Output the [X, Y] coordinate of the center of the cell containing the given text.  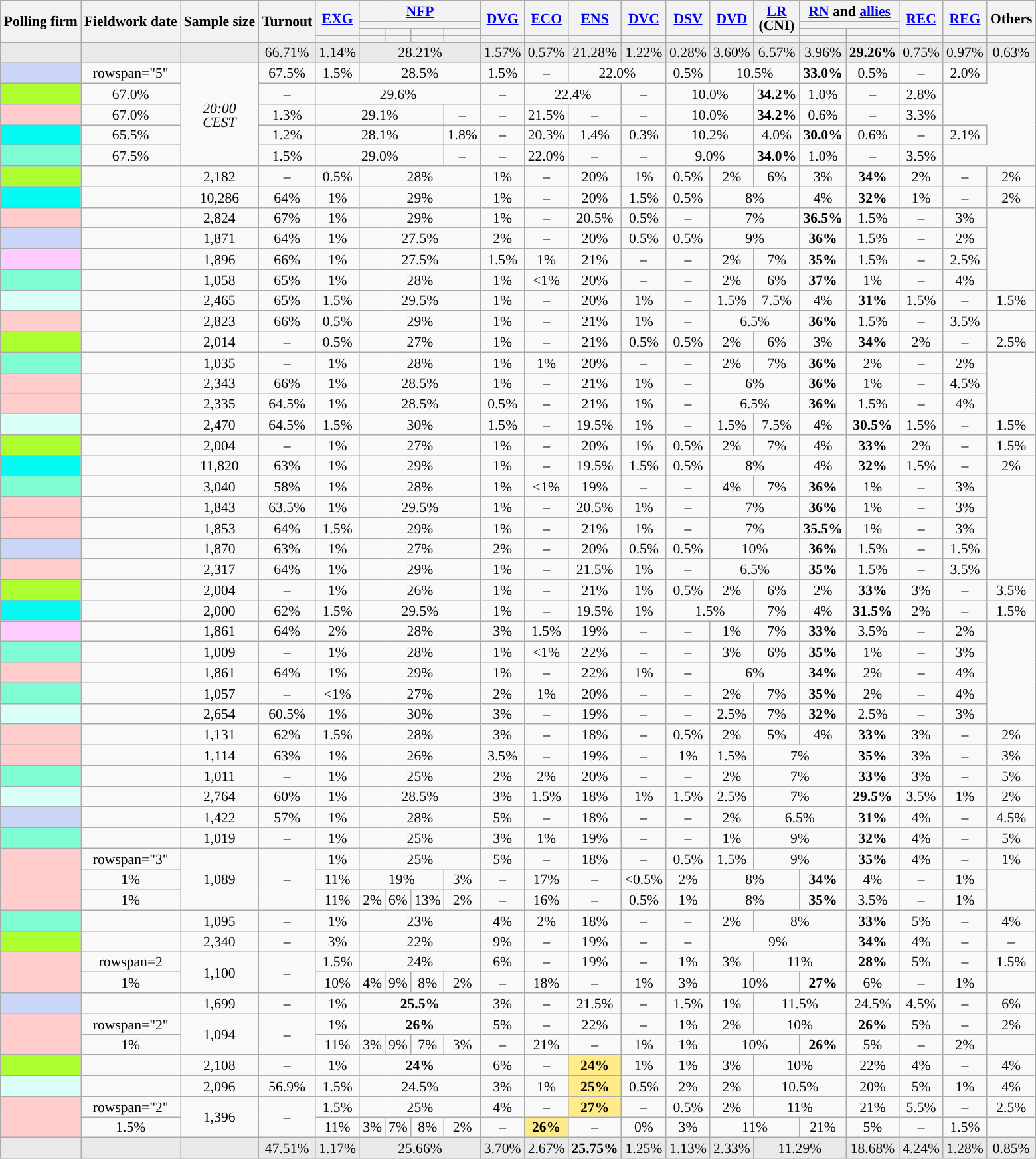
1,011 [219, 776]
Fieldwork date [131, 21]
25.75% [594, 1148]
66.71% [287, 52]
30.5% [873, 425]
47.51% [287, 1148]
37% [822, 280]
2,335 [219, 404]
0.28% [688, 52]
36.5% [822, 218]
1,089 [219, 879]
NFP [420, 11]
1.13% [688, 1148]
0.3% [644, 135]
25.5% [420, 1003]
2.0% [965, 73]
17% [547, 879]
9.0% [710, 155]
1.17% [337, 1148]
25.66% [420, 1148]
2,823 [219, 321]
2.67% [547, 1148]
2,000 [219, 611]
57% [287, 817]
56.9% [287, 1087]
0.97% [965, 52]
16% [547, 901]
<0.5% [644, 879]
0.85% [1011, 1148]
23% [420, 921]
11.5% [800, 1003]
0% [644, 1128]
Turnout [287, 21]
20:00CEST [219, 115]
0.75% [921, 52]
2,470 [219, 425]
rowspan=2 [131, 962]
3,040 [219, 486]
1,009 [219, 652]
33.0% [822, 73]
1,131 [219, 735]
ENS [594, 18]
2.33% [732, 1148]
2,317 [219, 570]
2,764 [219, 797]
2,014 [219, 341]
31.5% [873, 611]
2,824 [219, 218]
29.0% [380, 155]
1,422 [219, 817]
3.70% [503, 1148]
1,100 [219, 972]
4.24% [921, 1148]
1.14% [337, 52]
0.63% [1011, 52]
22.4% [573, 94]
20.3% [547, 135]
DVG [503, 18]
1,871 [219, 239]
DSV [688, 18]
1,094 [219, 1034]
1.22% [644, 52]
2.1% [965, 135]
30.0% [822, 135]
29.26% [873, 52]
1,058 [219, 280]
10,286 [219, 197]
1.2% [287, 135]
REC [921, 18]
1.4% [594, 135]
EXG [337, 18]
1,870 [219, 549]
rowspan="3" [131, 858]
6.57% [777, 52]
1,057 [219, 693]
60.5% [287, 713]
1,114 [219, 756]
1.28% [965, 1148]
3.3% [921, 114]
2,182 [219, 177]
4.0% [777, 135]
1.3% [287, 114]
11.29% [800, 1148]
1,843 [219, 507]
2,465 [219, 300]
58% [287, 486]
2,654 [219, 713]
2.8% [921, 94]
1,035 [219, 363]
2,108 [219, 1065]
DVC [644, 18]
RN and allies [849, 11]
DVD [732, 18]
60% [287, 797]
29.6% [398, 94]
2,096 [219, 1087]
13% [428, 901]
11,820 [219, 466]
28.21% [420, 52]
29.1% [380, 114]
ECO [547, 18]
Sample size [219, 21]
2,343 [219, 383]
0.57% [547, 52]
1.8% [462, 135]
28.1% [380, 135]
21.28% [594, 52]
1,396 [219, 1117]
Polling firm [41, 21]
1.57% [503, 52]
34.0% [777, 155]
1,853 [219, 527]
35.5% [822, 527]
65.5% [131, 135]
63.5% [287, 507]
5.5% [921, 1107]
REG [965, 18]
rowspan="5" [131, 73]
10.2% [710, 135]
LR(CNI) [777, 18]
1.25% [644, 1148]
1,699 [219, 1003]
1,896 [219, 259]
1,019 [219, 838]
3.60% [732, 52]
Others [1011, 18]
1,095 [219, 921]
3.96% [822, 52]
2,340 [219, 942]
67% [287, 218]
18.68% [873, 1148]
